Locate the cell with the specified text and output its (X, Y) center coordinate. 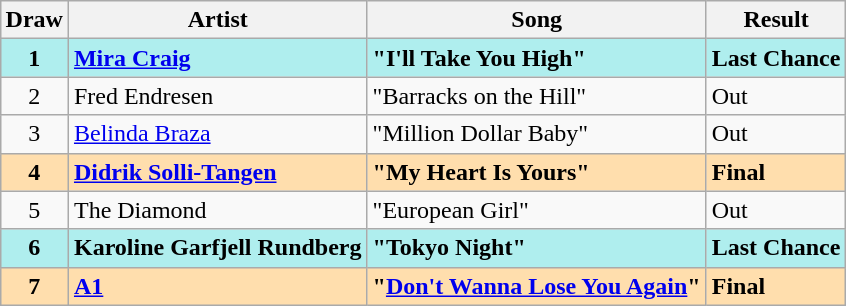
"Barracks on the Hill" (536, 96)
A1 (218, 286)
"European Girl" (536, 210)
3 (34, 134)
Karoline Garfjell Rundberg (218, 248)
6 (34, 248)
"Tokyo Night" (536, 248)
Draw (34, 20)
4 (34, 172)
7 (34, 286)
Fred Endresen (218, 96)
Mira Craig (218, 58)
Artist (218, 20)
"My Heart Is Yours" (536, 172)
Result (776, 20)
"Million Dollar Baby" (536, 134)
2 (34, 96)
Didrik Solli-Tangen (218, 172)
"I'll Take You High" (536, 58)
Belinda Braza (218, 134)
Song (536, 20)
5 (34, 210)
The Diamond (218, 210)
1 (34, 58)
"Don't Wanna Lose You Again" (536, 286)
